Scan for the cell matching the given text and deliver its (x, y) coordinate at center. 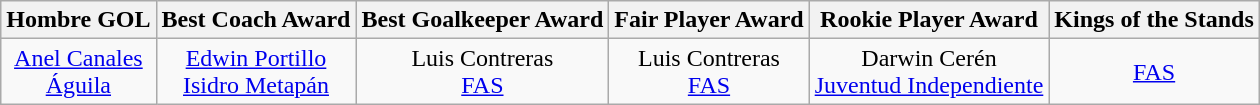
Hombre GOL (78, 20)
Best Coach Award (256, 20)
Darwin CerénJuventud Independiente (929, 72)
Anel CanalesÁguila (78, 72)
Rookie Player Award (929, 20)
FAS (1154, 72)
Fair Player Award (709, 20)
Kings of the Stands (1154, 20)
Edwin PortilloIsidro Metapán (256, 72)
Best Goalkeeper Award (482, 20)
